Pinpoint the cell where the given text exists, returning its [X, Y] midpoint coordinate. 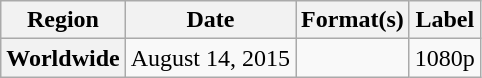
August 14, 2015 [210, 58]
1080p [444, 58]
Date [210, 20]
Region [63, 20]
Format(s) [353, 20]
Worldwide [63, 58]
Label [444, 20]
